Locate the cell with the specified text and output its [X, Y] center coordinate. 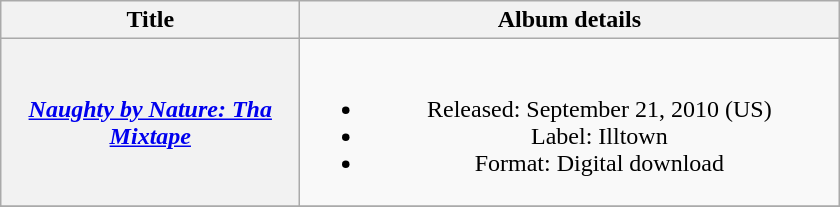
Album details [570, 20]
Title [150, 20]
Released: September 21, 2010 (US)Label: IlltownFormat: Digital download [570, 122]
Naughty by Nature: Tha Mixtape [150, 122]
